Provide the (x, y) coordinate of the cell's center where the given text is located.  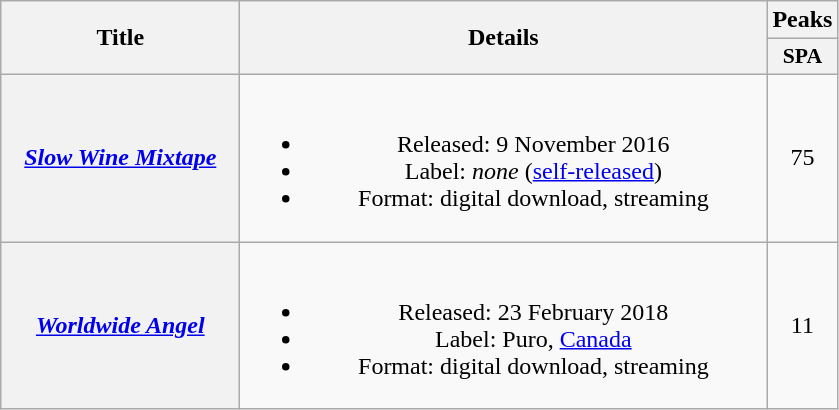
Slow Wine Mixtape (120, 158)
75 (802, 158)
Peaks (802, 20)
Released: 9 November 2016Label: none (self-released)Format: digital download, streaming (504, 158)
Released: 23 February 2018Label: Puro, CanadaFormat: digital download, streaming (504, 326)
SPA (802, 57)
Worldwide Angel (120, 326)
Details (504, 38)
11 (802, 326)
Title (120, 38)
